Output the (x, y) coordinate of the center of the cell containing the given text.  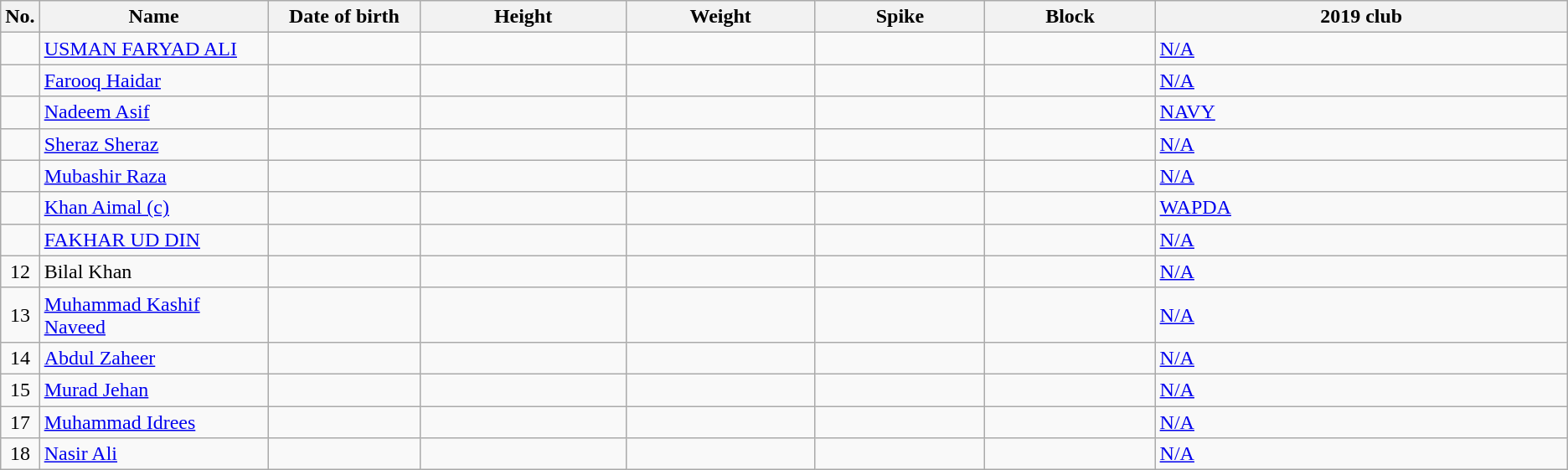
No. (20, 17)
Abdul Zaheer (154, 358)
Sheraz Sheraz (154, 144)
13 (20, 315)
WAPDA (1361, 208)
2019 club (1361, 17)
Mubashir Raza (154, 176)
Nasir Ali (154, 454)
Date of birth (344, 17)
Height (523, 17)
Muhammad Kashif Naveed (154, 315)
18 (20, 454)
14 (20, 358)
Spike (900, 17)
Weight (720, 17)
15 (20, 390)
Farooq Haidar (154, 80)
Muhammad Idrees (154, 421)
Nadeem Asif (154, 112)
12 (20, 271)
17 (20, 421)
USMAN FARYAD ALI (154, 49)
Murad Jehan (154, 390)
Bilal Khan (154, 271)
Name (154, 17)
NAVY (1361, 112)
Block (1070, 17)
FAKHAR UD DIN (154, 240)
Khan Aimal (c) (154, 208)
